For the text-containing cell, return its midpoint in [X, Y] coordinate format. 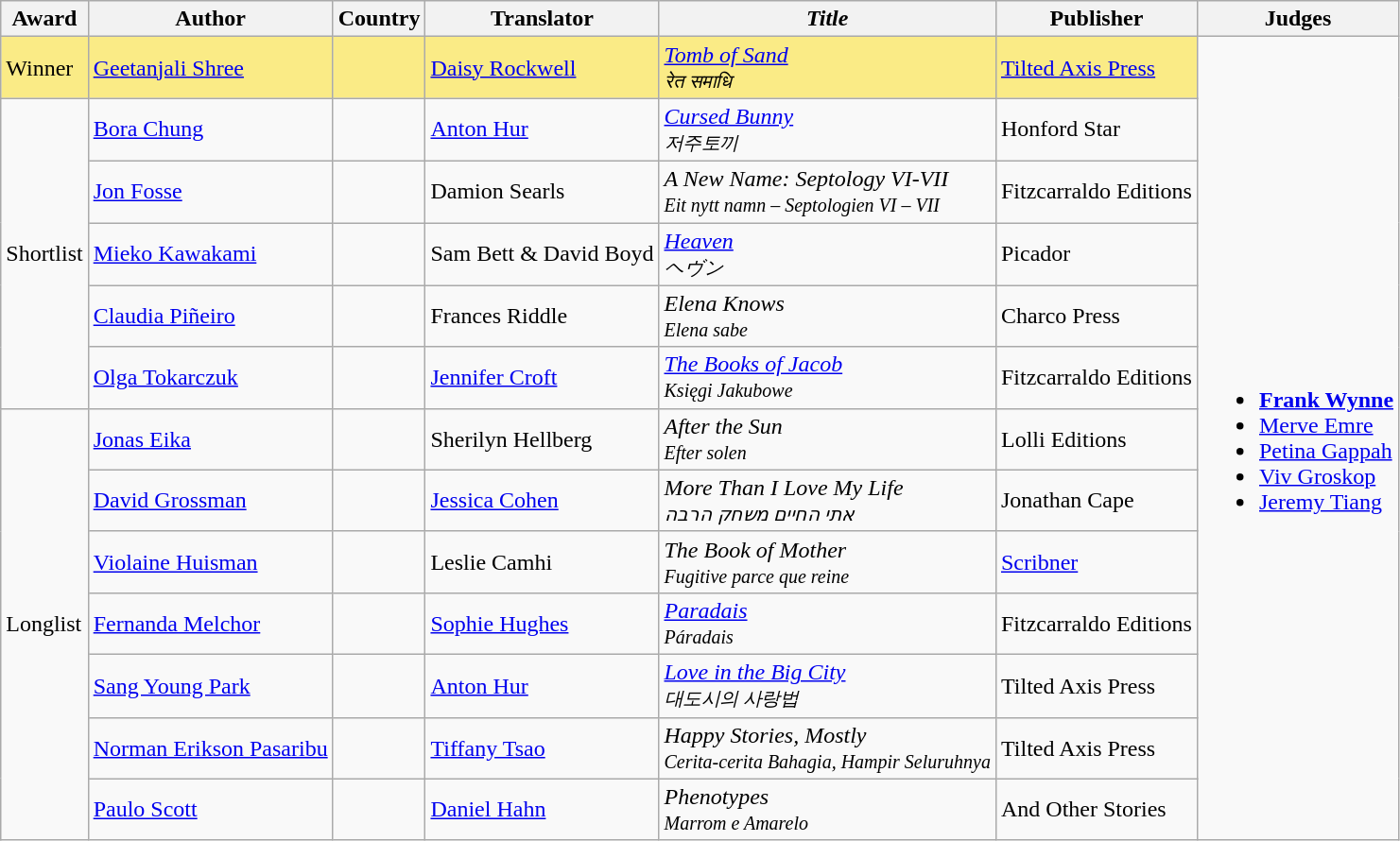
Daniel Hahn [543, 809]
Sam Bett & David Boyd [543, 255]
Frances Riddle [543, 316]
More Than I Love My Lifeאתי החיים משחק הרבה [827, 501]
Picador [1097, 255]
Geetanjali Shree [210, 68]
Charco Press [1097, 316]
Sherilyn Hellberg [543, 438]
Jennifer Croft [543, 378]
Lolli Editions [1097, 438]
The Books of JacobKsięgi Jakubowe [827, 378]
Winner [44, 68]
A New Name: Septology VI-VIIEit nytt namn – Septologien VI – VII [827, 191]
Paulo Scott [210, 809]
Longlist [44, 624]
Scribner [1097, 561]
Olga Tokarczuk [210, 378]
Translator [543, 19]
Jonathan Cape [1097, 501]
And Other Stories [1097, 809]
Jessica Cohen [543, 501]
Honford Star [1097, 130]
Frank WynneMerve EmrePetina GappahViv GroskopJeremy Tiang [1297, 438]
After the SunEfter solen [827, 438]
Leslie Camhi [543, 561]
Mieko Kawakami [210, 255]
Elena KnowsElena sabe [827, 316]
Violaine Huisman [210, 561]
Daisy Rockwell [543, 68]
ParadaisPáradais [827, 624]
Norman Erikson Pasaribu [210, 748]
Tiffany Tsao [543, 748]
PhenotypesMarrom e Amarelo [827, 809]
Claudia Piñeiro [210, 316]
David Grossman [210, 501]
Bora Chung [210, 130]
Cursed Bunny저주토끼 [827, 130]
Judges [1297, 19]
Title [827, 19]
Country [379, 19]
Publisher [1097, 19]
Shortlist [44, 253]
Tomb of Sandरेत समाधि [827, 68]
Love in the Big City대도시의 사랑법 [827, 686]
The Book of MotherFugitive parce que reine [827, 561]
Jonas Eika [210, 438]
Award [44, 19]
Author [210, 19]
Sang Young Park [210, 686]
Fernanda Melchor [210, 624]
Damion Searls [543, 191]
Jon Fosse [210, 191]
Sophie Hughes [543, 624]
Happy Stories, MostlyCerita-cerita Bahagia, Hampir Seluruhnya [827, 748]
Heavenヘヴン [827, 255]
